Scan for the cell matching the given text and deliver its [x, y] coordinate at center. 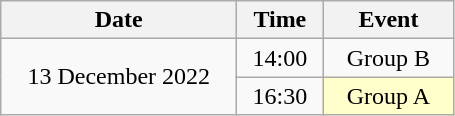
13 December 2022 [119, 77]
14:00 [280, 58]
Group A [388, 96]
16:30 [280, 96]
Time [280, 20]
Event [388, 20]
Group B [388, 58]
Date [119, 20]
